Output the (x, y) coordinate of the center of the cell containing the given text.  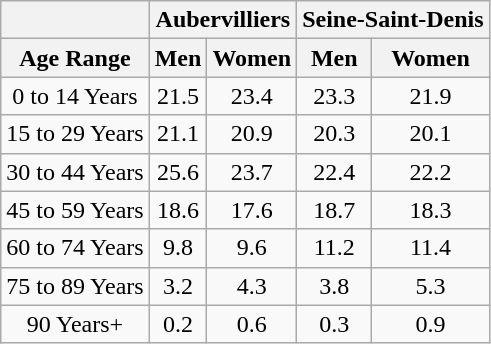
0.6 (252, 324)
4.3 (252, 286)
0.9 (430, 324)
30 to 44 Years (75, 172)
21.1 (178, 134)
25.6 (178, 172)
3.8 (334, 286)
20.1 (430, 134)
0.2 (178, 324)
20.3 (334, 134)
18.3 (430, 210)
0 to 14 Years (75, 96)
11.4 (430, 248)
21.5 (178, 96)
Aubervilliers (222, 20)
21.9 (430, 96)
9.6 (252, 248)
60 to 74 Years (75, 248)
23.3 (334, 96)
11.2 (334, 248)
0.3 (334, 324)
45 to 59 Years (75, 210)
75 to 89 Years (75, 286)
5.3 (430, 286)
Age Range (75, 58)
22.2 (430, 172)
23.7 (252, 172)
22.4 (334, 172)
90 Years+ (75, 324)
23.4 (252, 96)
9.8 (178, 248)
17.6 (252, 210)
3.2 (178, 286)
18.7 (334, 210)
15 to 29 Years (75, 134)
20.9 (252, 134)
18.6 (178, 210)
Seine-Saint-Denis (393, 20)
